Locate the cell with the specified text and output its [x, y] center coordinate. 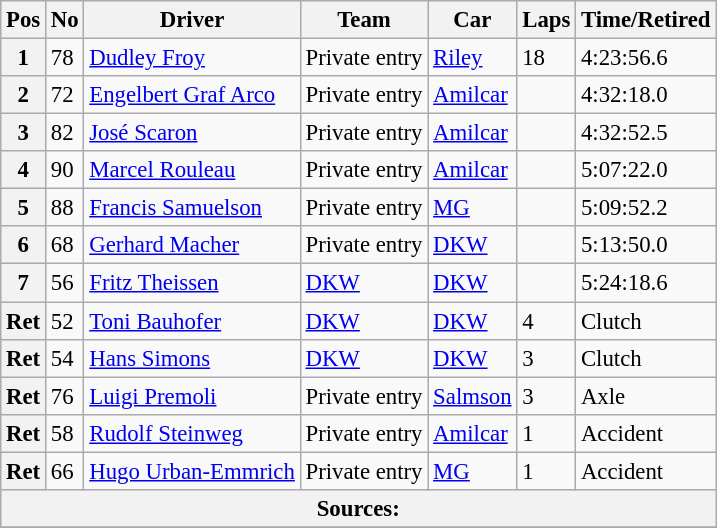
4:32:52.5 [646, 133]
68 [65, 245]
6 [24, 245]
Marcel Rouleau [192, 170]
José Scaron [192, 133]
4:32:18.0 [646, 95]
Toni Bauhofer [192, 321]
52 [65, 321]
5 [24, 208]
Sources: [358, 509]
Pos [24, 20]
78 [65, 58]
Gerhard Macher [192, 245]
76 [65, 396]
56 [65, 283]
5:07:22.0 [646, 170]
Salmson [472, 396]
Hans Simons [192, 358]
Francis Samuelson [192, 208]
Hugo Urban-Emmrich [192, 471]
Driver [192, 20]
5:09:52.2 [646, 208]
66 [65, 471]
Luigi Premoli [192, 396]
5:24:18.6 [646, 283]
88 [65, 208]
Rudolf Steinweg [192, 433]
Fritz Theissen [192, 283]
Team [364, 20]
82 [65, 133]
58 [65, 433]
90 [65, 170]
5:13:50.0 [646, 245]
Engelbert Graf Arco [192, 95]
Axle [646, 396]
No [65, 20]
Riley [472, 58]
Car [472, 20]
4:23:56.6 [646, 58]
Laps [546, 20]
7 [24, 283]
18 [546, 58]
2 [24, 95]
72 [65, 95]
54 [65, 358]
Dudley Froy [192, 58]
Time/Retired [646, 20]
